Scan for the cell matching the given text and deliver its [X, Y] coordinate at center. 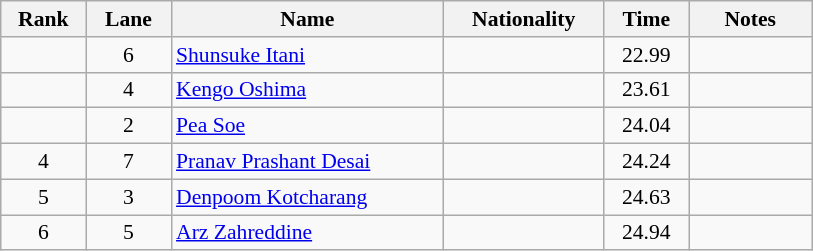
2 [128, 126]
Denpoom Kotcharang [308, 197]
3 [128, 197]
24.63 [646, 197]
24.94 [646, 233]
Nationality [524, 19]
22.99 [646, 55]
Pranav Prashant Desai [308, 162]
23.61 [646, 90]
Arz Zahreddine [308, 233]
Time [646, 19]
Kengo Oshima [308, 90]
Rank [44, 19]
Name [308, 19]
Notes [750, 19]
Shunsuke Itani [308, 55]
7 [128, 162]
24.24 [646, 162]
24.04 [646, 126]
Pea Soe [308, 126]
Lane [128, 19]
